Pinpoint the cell where the given text exists, returning its [x, y] midpoint coordinate. 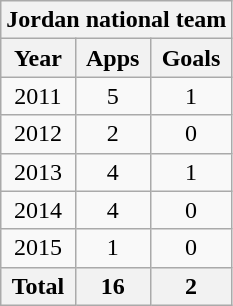
Jordan national team [116, 20]
2011 [38, 96]
2014 [38, 210]
5 [112, 96]
Goals [191, 58]
Total [38, 286]
2012 [38, 134]
2013 [38, 172]
16 [112, 286]
Apps [112, 58]
2015 [38, 248]
Year [38, 58]
